Extract the (X, Y) coordinate from the center of the cell holding the provided text.  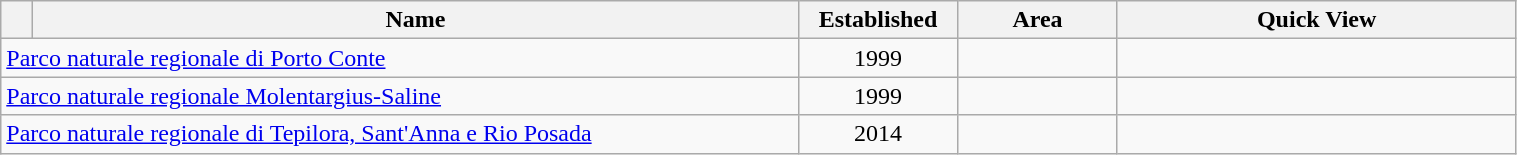
Established (878, 20)
2014 (878, 134)
Area (1038, 20)
Parco naturale regionale Molentargius-Saline (400, 96)
Quick View (1316, 20)
Parco naturale regionale di Tepilora, Sant'Anna e Rio Posada (400, 134)
Parco naturale regionale di Porto Conte (400, 58)
Name (416, 20)
